Return the (X, Y) coordinate for the center point of the cell that contains the specified text.  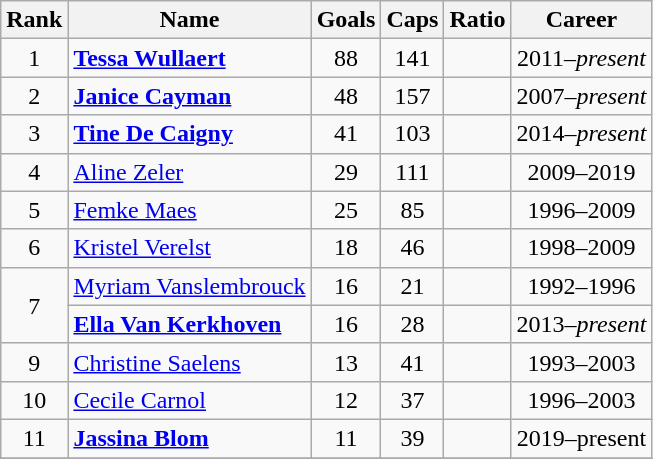
12 (346, 400)
13 (346, 362)
37 (412, 400)
7 (34, 305)
1992–1996 (582, 286)
3 (34, 134)
Aline Zeler (190, 172)
2009–2019 (582, 172)
6 (34, 248)
Rank (34, 20)
1996–2009 (582, 210)
2 (34, 96)
48 (346, 96)
103 (412, 134)
2013–present (582, 324)
141 (412, 58)
Caps (412, 20)
Ella Van Kerkhoven (190, 324)
25 (346, 210)
Janice Cayman (190, 96)
Tessa Wullaert (190, 58)
39 (412, 438)
Ratio (478, 20)
Career (582, 20)
2011–present (582, 58)
28 (412, 324)
46 (412, 248)
111 (412, 172)
1996–2003 (582, 400)
Cecile Carnol (190, 400)
2014–present (582, 134)
Tine De Caigny (190, 134)
29 (346, 172)
Femke Maes (190, 210)
2019–present (582, 438)
5 (34, 210)
Myriam Vanslembrouck (190, 286)
1 (34, 58)
4 (34, 172)
1998–2009 (582, 248)
1993–2003 (582, 362)
10 (34, 400)
Christine Saelens (190, 362)
21 (412, 286)
Name (190, 20)
9 (34, 362)
2007–present (582, 96)
18 (346, 248)
Kristel Verelst (190, 248)
Goals (346, 20)
Jassina Blom (190, 438)
157 (412, 96)
88 (346, 58)
85 (412, 210)
